Identify which cell holds the provided text, then report its (X, Y) central coordinate. 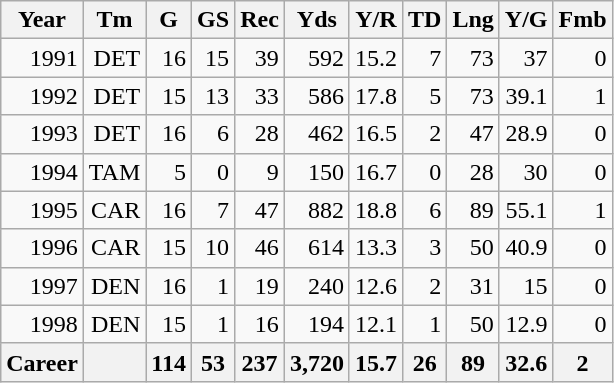
586 (316, 96)
194 (316, 324)
592 (316, 58)
32.6 (526, 362)
12.9 (526, 324)
Lng (473, 20)
17.8 (376, 96)
Yds (316, 20)
28.9 (526, 134)
3,720 (316, 362)
1992 (42, 96)
12.6 (376, 286)
18.8 (376, 210)
237 (260, 362)
1997 (42, 286)
1995 (42, 210)
55.1 (526, 210)
10 (214, 248)
Career (42, 362)
TD (424, 20)
53 (214, 362)
240 (316, 286)
Tm (114, 20)
26 (424, 362)
G (169, 20)
1993 (42, 134)
Year (42, 20)
TAM (114, 172)
Fmb (582, 20)
16.7 (376, 172)
1991 (42, 58)
462 (316, 134)
33 (260, 96)
614 (316, 248)
19 (260, 286)
15.2 (376, 58)
31 (473, 286)
13.3 (376, 248)
114 (169, 362)
3 (424, 248)
882 (316, 210)
40.9 (526, 248)
39.1 (526, 96)
13 (214, 96)
1998 (42, 324)
1996 (42, 248)
150 (316, 172)
15.7 (376, 362)
9 (260, 172)
Y/R (376, 20)
Rec (260, 20)
Y/G (526, 20)
1994 (42, 172)
37 (526, 58)
12.1 (376, 324)
16.5 (376, 134)
GS (214, 20)
46 (260, 248)
30 (526, 172)
39 (260, 58)
